Return the (X, Y) coordinate for the center point of the cell that contains the specified text.  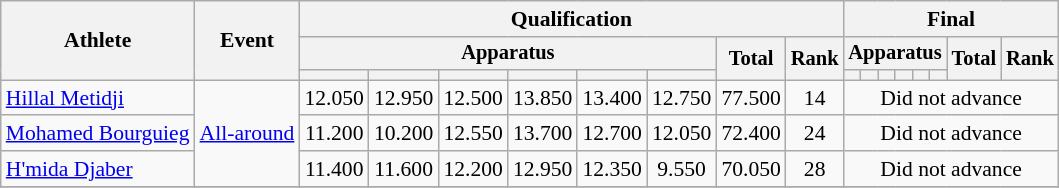
12.200 (472, 169)
12.700 (612, 134)
13.700 (542, 134)
12.500 (472, 98)
28 (815, 169)
70.050 (750, 169)
13.850 (542, 98)
72.400 (750, 134)
Mohamed Bourguieg (98, 134)
14 (815, 98)
Qualification (571, 19)
24 (815, 134)
13.400 (612, 98)
10.200 (404, 134)
12.350 (612, 169)
77.500 (750, 98)
11.600 (404, 169)
Athlete (98, 40)
11.200 (334, 134)
Hillal Metidji (98, 98)
9.550 (682, 169)
H'mida Djaber (98, 169)
Final (950, 19)
12.550 (472, 134)
11.400 (334, 169)
12.750 (682, 98)
Event (248, 40)
All-around (248, 134)
